Find where the given text appears and provide that cell's center as [X, Y] coordinate. 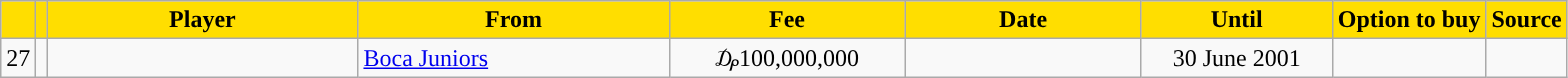
Player [202, 20]
Until [1236, 20]
27 [18, 58]
Date [1023, 20]
₯100,000,000 [787, 58]
Boca Juniors [514, 58]
Fee [787, 20]
From [514, 20]
Source [1526, 20]
Option to buy [1409, 20]
30 June 2001 [1236, 58]
